Extract the (x, y) coordinate from the center of the cell holding the provided text.  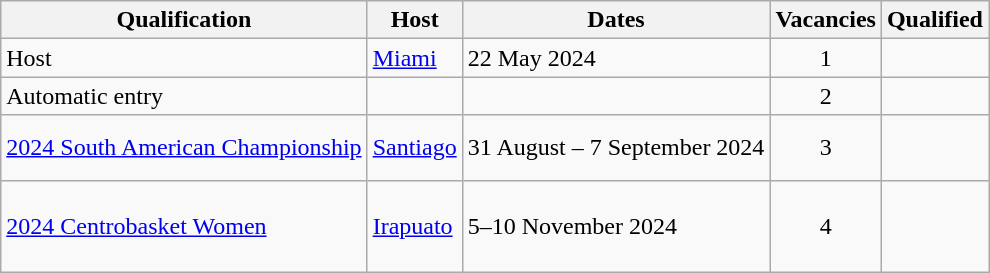
Santiago (414, 148)
Qualified (934, 20)
2 (826, 96)
Qualification (184, 20)
Dates (616, 20)
4 (826, 226)
Vacancies (826, 20)
22 May 2024 (616, 58)
1 (826, 58)
Automatic entry (184, 96)
2024 Centrobasket Women (184, 226)
5–10 November 2024 (616, 226)
3 (826, 148)
Irapuato (414, 226)
31 August – 7 September 2024 (616, 148)
2024 South American Championship (184, 148)
Miami (414, 58)
